Find where the given text appears and provide that cell's center as [x, y] coordinate. 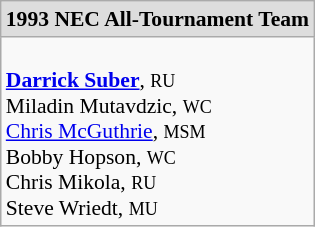
Darrick Suber, RU Miladin Mutavdzic, WC Chris McGuthrie, MSM Bobby Hopson, WC Chris Mikola, RU Steve Wriedt, MU [158, 132]
1993 NEC All-Tournament Team [158, 19]
